Extract the (X, Y) coordinate from the center of the cell holding the provided text.  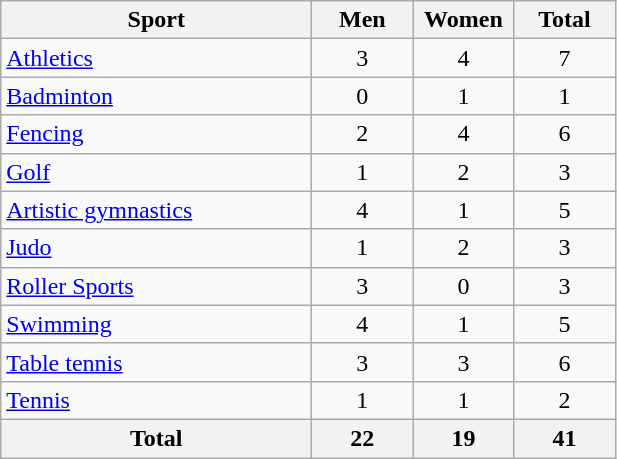
Men (362, 20)
Athletics (156, 58)
41 (564, 438)
22 (362, 438)
Swimming (156, 324)
Judo (156, 248)
Golf (156, 172)
Tennis (156, 400)
Women (464, 20)
Sport (156, 20)
Roller Sports (156, 286)
19 (464, 438)
Badminton (156, 96)
Table tennis (156, 362)
Fencing (156, 134)
Artistic gymnastics (156, 210)
7 (564, 58)
